Pinpoint the cell where the given text exists, returning its [x, y] midpoint coordinate. 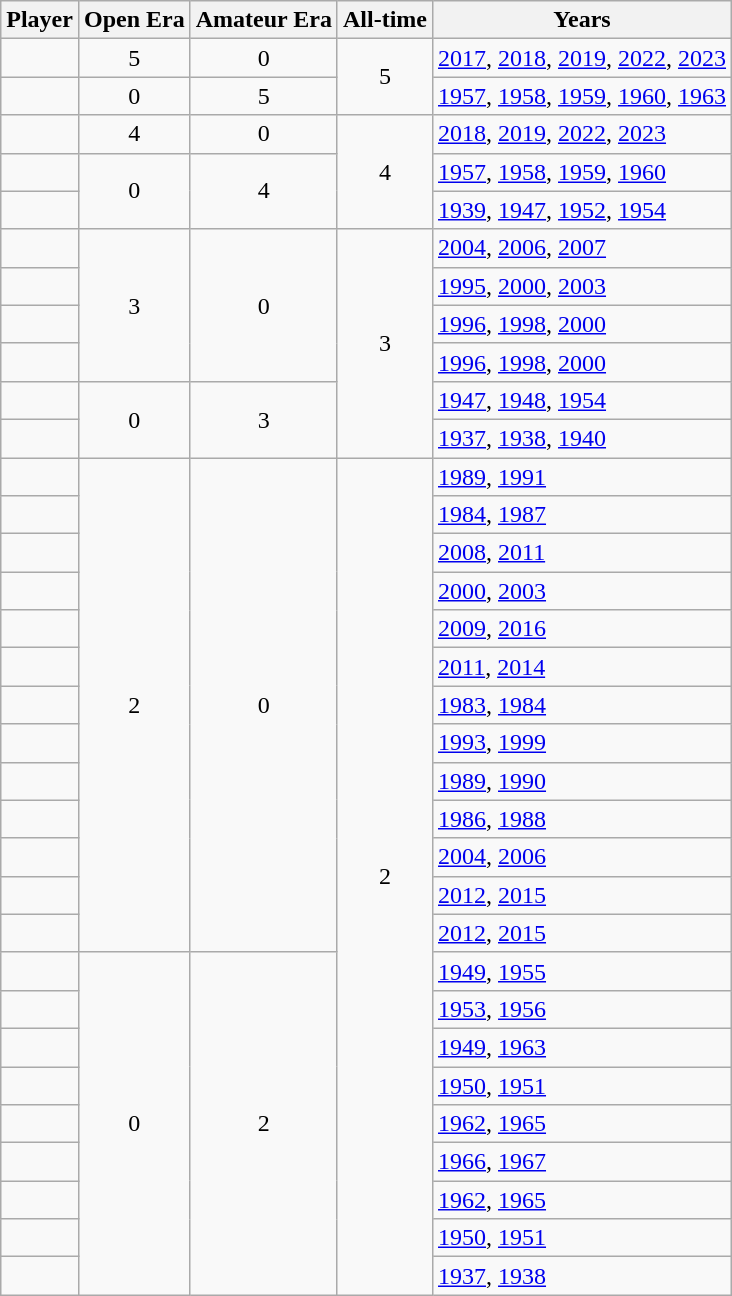
1957, 1958, 1959, 1960, 1963 [582, 96]
1986, 1988 [582, 819]
1995, 2000, 2003 [582, 286]
1993, 1999 [582, 743]
2000, 2003 [582, 591]
All-time [384, 20]
1966, 1967 [582, 1162]
2009, 2016 [582, 629]
1957, 1958, 1959, 1960 [582, 172]
1989, 1990 [582, 781]
Player [40, 20]
2018, 2019, 2022, 2023 [582, 134]
1953, 1956 [582, 1009]
2004, 2006 [582, 857]
2008, 2011 [582, 553]
2011, 2014 [582, 667]
2017, 2018, 2019, 2022, 2023 [582, 58]
1937, 1938, 1940 [582, 438]
1949, 1955 [582, 971]
1939, 1947, 1952, 1954 [582, 210]
Amateur Era [264, 20]
Years [582, 20]
1989, 1991 [582, 477]
1949, 1963 [582, 1047]
1983, 1984 [582, 705]
Open Era [134, 20]
1947, 1948, 1954 [582, 400]
2004, 2006, 2007 [582, 248]
1984, 1987 [582, 515]
1937, 1938 [582, 1276]
